Extract the (X, Y) coordinate from the center of the cell holding the provided text.  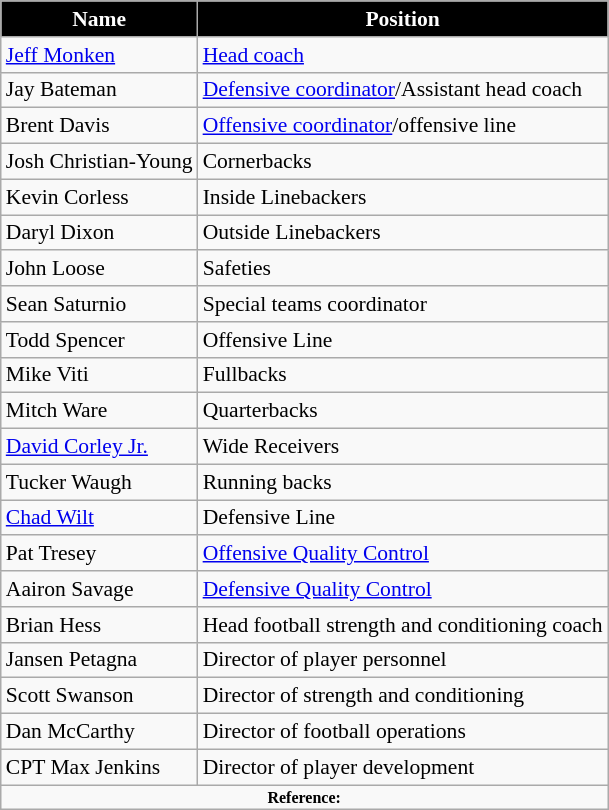
Scott Swanson (100, 696)
Wide Receivers (403, 447)
Running backs (403, 482)
Offensive Quality Control (403, 554)
John Loose (100, 269)
Todd Spencer (100, 340)
Josh Christian-Young (100, 162)
Daryl Dixon (100, 233)
Jay Bateman (100, 90)
Head coach (403, 55)
Kevin Corless (100, 197)
Brian Hess (100, 625)
Defensive Quality Control (403, 589)
Inside Linebackers (403, 197)
Safeties (403, 269)
Sean Saturnio (100, 304)
Offensive Line (403, 340)
Outside Linebackers (403, 233)
Mitch Ware (100, 411)
Defensive Line (403, 518)
Jansen Petagna (100, 660)
Aairon Savage (100, 589)
CPT Max Jenkins (100, 767)
Special teams coordinator (403, 304)
Reference: (304, 797)
Director of player personnel (403, 660)
Director of player development (403, 767)
Dan McCarthy (100, 732)
Defensive coordinator/Assistant head coach (403, 90)
David Corley Jr. (100, 447)
Fullbacks (403, 375)
Position (403, 19)
Head football strength and conditioning coach (403, 625)
Brent Davis (100, 126)
Director of strength and conditioning (403, 696)
Chad Wilt (100, 518)
Director of football operations (403, 732)
Pat Tresey (100, 554)
Cornerbacks (403, 162)
Tucker Waugh (100, 482)
Name (100, 19)
Offensive coordinator/offensive line (403, 126)
Quarterbacks (403, 411)
Mike Viti (100, 375)
Jeff Monken (100, 55)
